Provide the [x, y] coordinate of the cell's center where the given text is located.  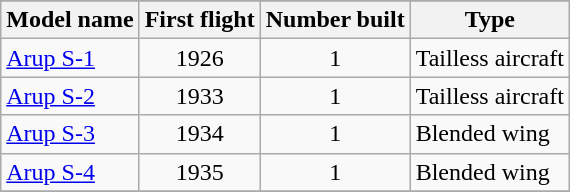
Arup S-1 [70, 58]
1934 [200, 134]
Arup S-4 [70, 172]
First flight [200, 20]
Type [490, 20]
Number built [335, 20]
1933 [200, 96]
1935 [200, 172]
Model name [70, 20]
Arup S-2 [70, 96]
1926 [200, 58]
Arup S-3 [70, 134]
